From the cell containing the given text, extract its center point as (X, Y) coordinate. 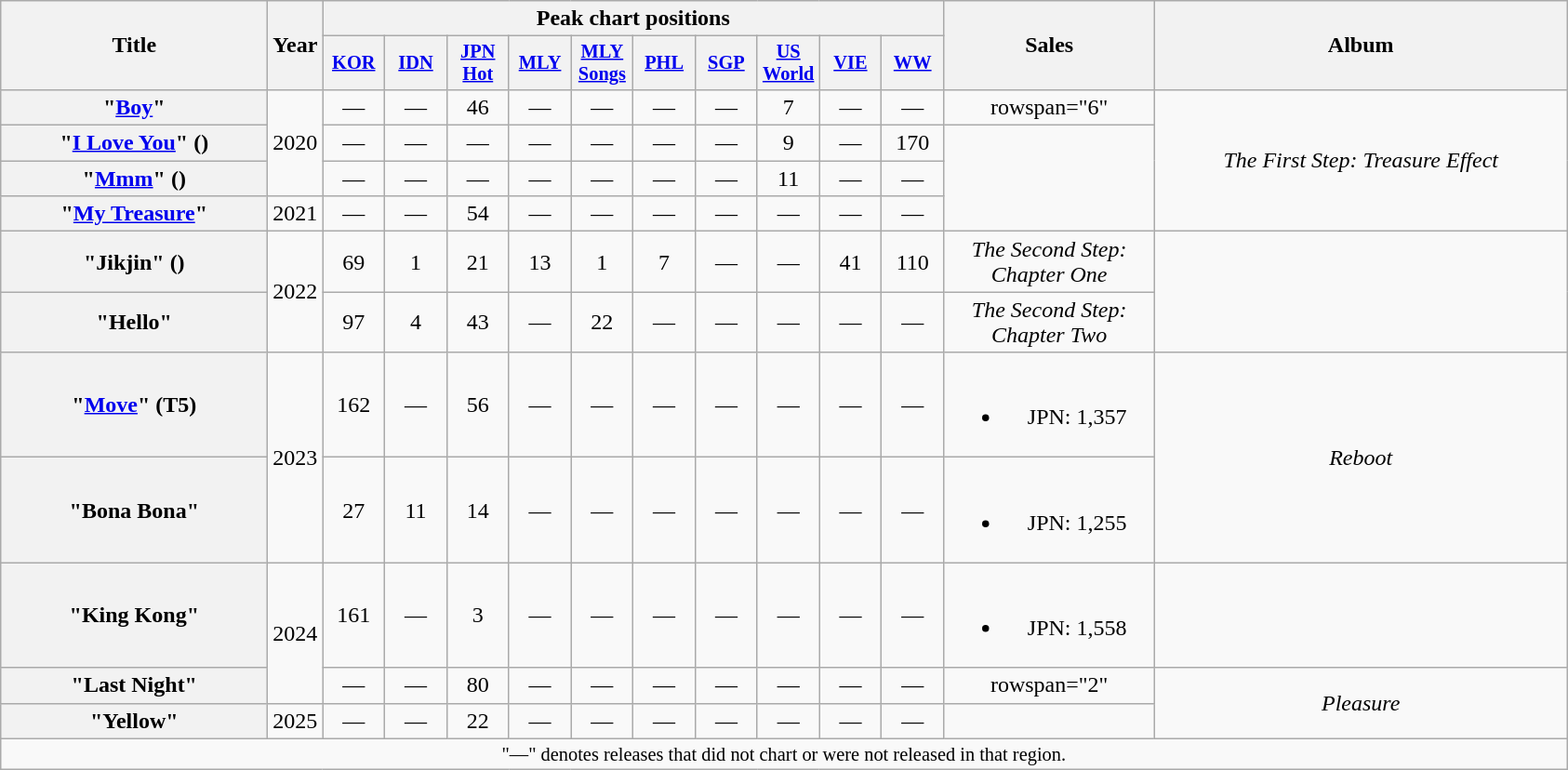
Sales (1049, 46)
54 (478, 214)
"Mmm" () (134, 179)
Peak chart positions (633, 19)
Reboot (1362, 458)
2025 (296, 721)
2023 (296, 458)
JPN: 1,558 (1049, 616)
97 (353, 322)
41 (850, 262)
rowspan="2" (1049, 685)
WW (913, 63)
The Second Step: Chapter Two (1049, 322)
"Bona Bona" (134, 510)
JPNHot (478, 63)
USWorld (789, 63)
JPN: 1,357 (1049, 405)
PHL (664, 63)
13 (539, 262)
KOR (353, 63)
"I Love You" () (134, 143)
80 (478, 685)
9 (789, 143)
MLY (539, 63)
rowspan="6" (1049, 107)
69 (353, 262)
"Boy" (134, 107)
VIE (850, 63)
2020 (296, 142)
2022 (296, 292)
43 (478, 322)
Pleasure (1362, 703)
JPN: 1,255 (1049, 510)
"My Treasure" (134, 214)
"King Kong" (134, 616)
56 (478, 405)
162 (353, 405)
170 (913, 143)
The First Step: Treasure Effect (1362, 160)
Year (296, 46)
"Last Night" (134, 685)
2021 (296, 214)
"Jikjin" () (134, 262)
14 (478, 510)
SGP (727, 63)
161 (353, 616)
3 (478, 616)
"Yellow" (134, 721)
"Hello" (134, 322)
4 (417, 322)
"—" denotes releases that did not chart or were not released in that region. (784, 754)
IDN (417, 63)
46 (478, 107)
27 (353, 510)
Album (1362, 46)
The Second Step: Chapter One (1049, 262)
110 (913, 262)
"Move" (T5) (134, 405)
Title (134, 46)
21 (478, 262)
MLYSongs (603, 63)
2024 (296, 632)
